From the cell containing the given text, extract its center point as (X, Y) coordinate. 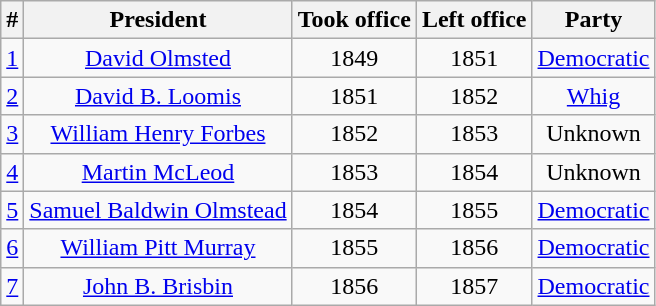
John B. Brisbin (158, 286)
William Pitt Murray (158, 248)
Whig (594, 96)
David Olmsted (158, 58)
President (158, 20)
1849 (354, 58)
# (12, 20)
William Henry Forbes (158, 134)
6 (12, 248)
Martin McLeod (158, 172)
Took office (354, 20)
1857 (474, 286)
Samuel Baldwin Olmstead (158, 210)
5 (12, 210)
David B. Loomis (158, 96)
Party (594, 20)
3 (12, 134)
2 (12, 96)
1 (12, 58)
7 (12, 286)
4 (12, 172)
Left office (474, 20)
